Pinpoint the cell where the given text exists, returning its [X, Y] midpoint coordinate. 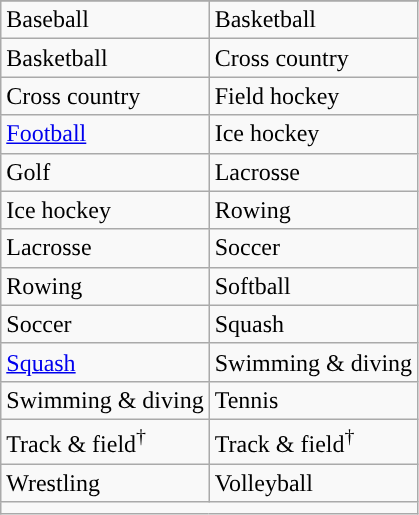
Field hockey [313, 96]
Football [105, 134]
Wrestling [105, 483]
Volleyball [313, 483]
Baseball [105, 20]
Tennis [313, 400]
Softball [313, 286]
Golf [105, 172]
